Determine the (X, Y) coordinate at the center of the cell enclosing the given text.  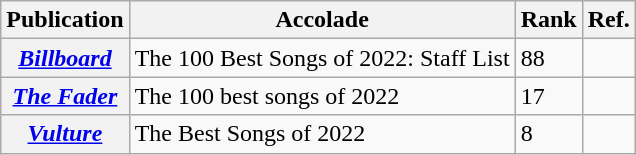
Accolade (322, 20)
The 100 Best Songs of 2022: Staff List (322, 58)
17 (548, 96)
The 100 best songs of 2022 (322, 96)
88 (548, 58)
Ref. (608, 20)
Publication (65, 20)
Billboard (65, 58)
The Fader (65, 96)
Vulture (65, 134)
Rank (548, 20)
8 (548, 134)
The Best Songs of 2022 (322, 134)
